For the text-containing cell, return its midpoint in (x, y) coordinate format. 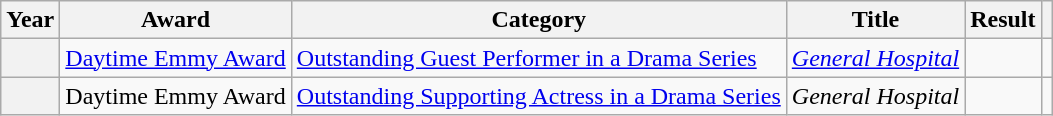
Result (1003, 20)
Category (538, 20)
Outstanding Supporting Actress in a Drama Series (538, 96)
Outstanding Guest Performer in a Drama Series (538, 58)
Award (176, 20)
Title (875, 20)
Year (30, 20)
